Search for the cell housing the specified text and yield its (x, y) center coordinate. 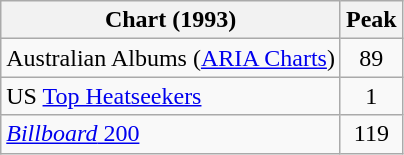
89 (371, 58)
Chart (1993) (171, 20)
Billboard 200 (171, 134)
Peak (371, 20)
US Top Heatseekers (171, 96)
1 (371, 96)
119 (371, 134)
Australian Albums (ARIA Charts) (171, 58)
